Detect which cell encompasses the target text, then output its [x, y] center coordinate. 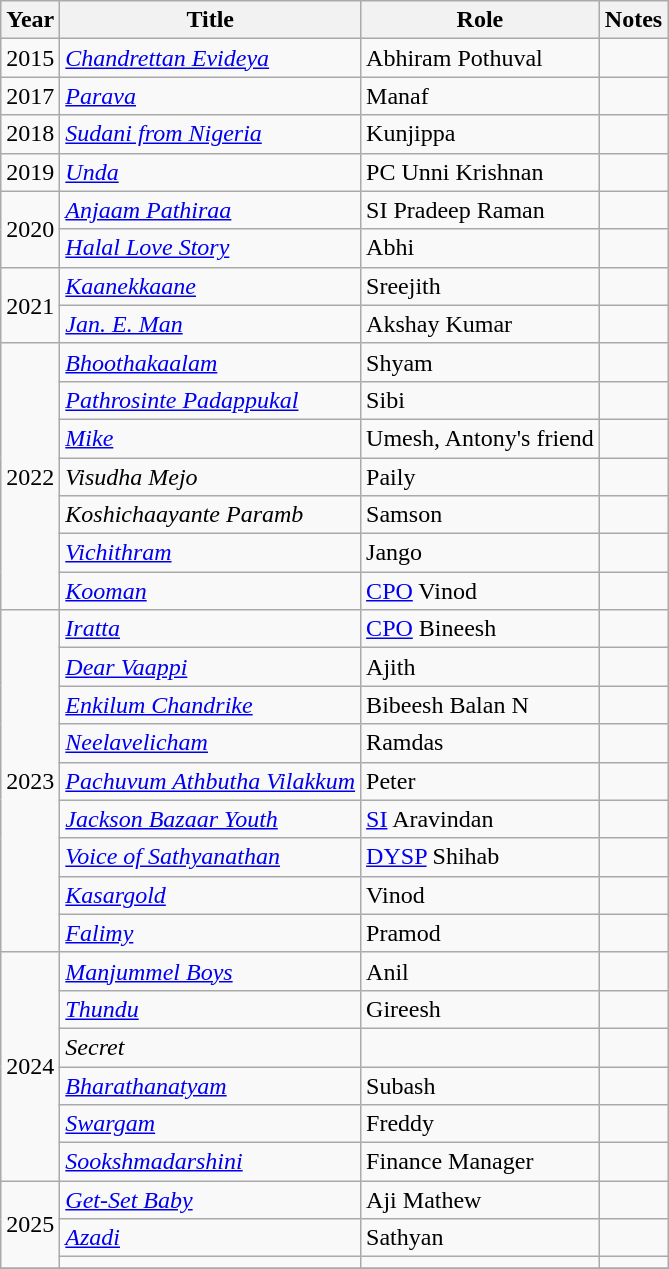
Bhoothakaalam [210, 362]
2017 [30, 96]
Abhi [480, 248]
Akshay Kumar [480, 324]
Azadi [210, 1238]
Freddy [480, 1124]
Ajith [480, 667]
Thundu [210, 1009]
Jan. E. Man [210, 324]
Falimy [210, 933]
SI Aravindan [480, 819]
2025 [30, 1224]
Jackson Bazaar Youth [210, 819]
Visudha Mejo [210, 477]
PC Unni Krishnan [480, 172]
2015 [30, 58]
Pramod [480, 933]
Peter [480, 781]
DYSP Shihab [480, 857]
Samson [480, 515]
Parava [210, 96]
Iratta [210, 629]
Unda [210, 172]
Mike [210, 438]
Manaf [480, 96]
Get-Set Baby [210, 1200]
Subash [480, 1085]
Sathyan [480, 1238]
Sibi [480, 400]
Enkilum Chandrike [210, 705]
2023 [30, 782]
Manjummel Boys [210, 971]
Halal Love Story [210, 248]
Shyam [480, 362]
Jango [480, 553]
2019 [30, 172]
2022 [30, 476]
Sudani from Nigeria [210, 134]
Koshichaayante Paramb [210, 515]
Kunjippa [480, 134]
Abhiram Pothuval [480, 58]
Notes [633, 20]
SI Pradeep Raman [480, 210]
Title [210, 20]
Pathrosinte Padappukal [210, 400]
Paily [480, 477]
Swargam [210, 1124]
Sreejith [480, 286]
2020 [30, 229]
Kooman [210, 591]
Secret [210, 1047]
Voice of Sathyanathan [210, 857]
Umesh, Antony's friend [480, 438]
Role [480, 20]
CPO Vinod [480, 591]
Bharathanatyam [210, 1085]
2018 [30, 134]
Vichithram [210, 553]
Chandrettan Evideya [210, 58]
Kasargold [210, 895]
Anil [480, 971]
Vinod [480, 895]
Kaanekkaane [210, 286]
Anjaam Pathiraa [210, 210]
CPO Bineesh [480, 629]
Ramdas [480, 743]
Bibeesh Balan N [480, 705]
Aji Mathew [480, 1200]
Dear Vaappi [210, 667]
Year [30, 20]
Finance Manager [480, 1162]
2021 [30, 305]
Gireesh [480, 1009]
Pachuvum Athbutha Vilakkum [210, 781]
Sookshmadarshini [210, 1162]
2024 [30, 1066]
Neelavelicham [210, 743]
